Locate the cell with the specified text and output its (X, Y) center coordinate. 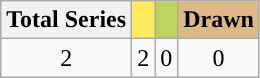
Drawn (219, 20)
Total Series (66, 20)
